Search for the cell housing the specified text and yield its [X, Y] center coordinate. 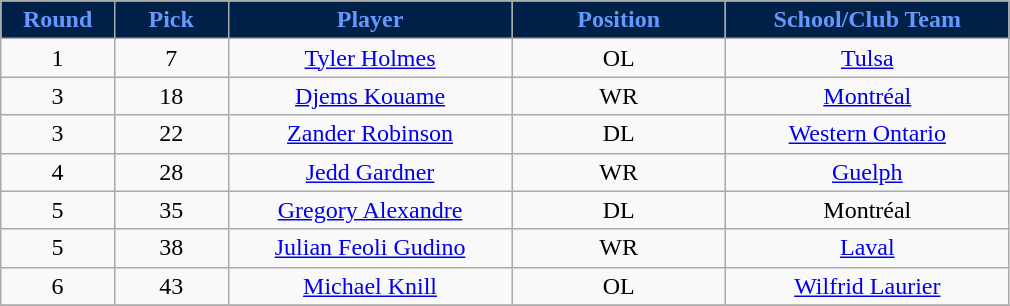
Julian Feoli Gudino [370, 248]
Laval [867, 248]
Round [58, 20]
1 [58, 58]
6 [58, 286]
38 [171, 248]
Western Ontario [867, 134]
Tulsa [867, 58]
Wilfrid Laurier [867, 286]
Tyler Holmes [370, 58]
35 [171, 210]
43 [171, 286]
School/Club Team [867, 20]
7 [171, 58]
Djems Kouame [370, 96]
Michael Knill [370, 286]
Pick [171, 20]
28 [171, 172]
Jedd Gardner [370, 172]
18 [171, 96]
Gregory Alexandre [370, 210]
Position [618, 20]
4 [58, 172]
22 [171, 134]
Zander Robinson [370, 134]
Guelph [867, 172]
Player [370, 20]
